Capture the cell that displays the provided text and extract its (X, Y) central coordinate. 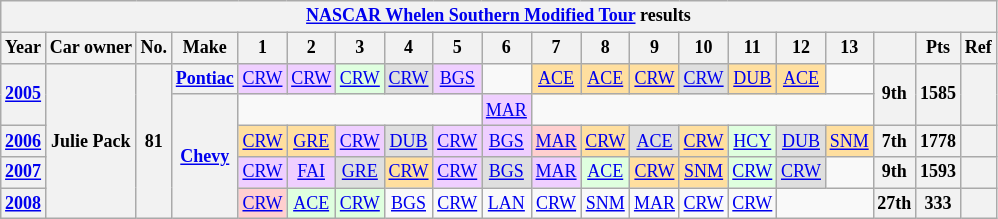
Year (24, 48)
HCY (752, 140)
Julie Pack (90, 141)
13 (849, 48)
4 (408, 48)
10 (704, 48)
NASCAR Whelen Southern Modified Tour results (498, 16)
81 (154, 141)
LAN (507, 204)
1585 (938, 94)
2008 (24, 204)
8 (606, 48)
7th (894, 140)
Pontiac (204, 78)
27th (894, 204)
Make (204, 48)
7 (556, 48)
12 (802, 48)
1593 (938, 172)
333 (938, 204)
2007 (24, 172)
5 (458, 48)
1778 (938, 140)
6 (507, 48)
2006 (24, 140)
FAI (312, 172)
9 (655, 48)
3 (360, 48)
2005 (24, 94)
11 (752, 48)
Chevy (204, 156)
1 (262, 48)
Car owner (90, 48)
Pts (938, 48)
2 (312, 48)
Ref (978, 48)
No. (154, 48)
